Return the [X, Y] coordinate for the center point of the cell that contains the specified text.  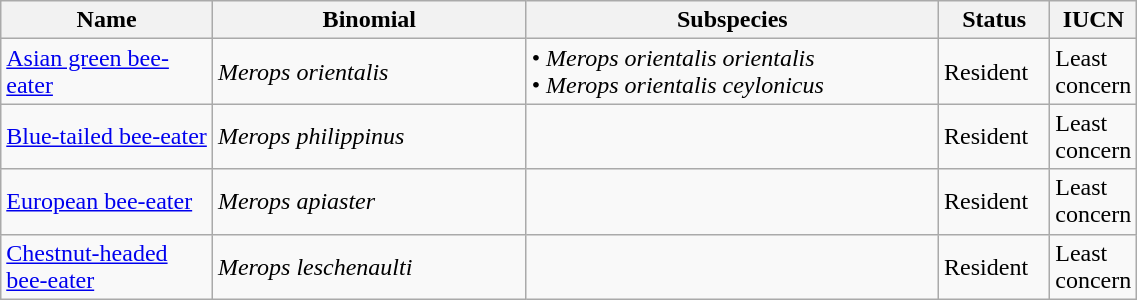
Name [107, 20]
Chestnut-headed bee-eater [107, 266]
IUCN [1094, 20]
Merops philippinus [369, 136]
Asian green bee-eater [107, 72]
European bee-eater [107, 202]
Status [994, 20]
Merops leschenaulti [369, 266]
Merops orientalis [369, 72]
• Merops orientalis orientalis• Merops orientalis ceylonicus [732, 72]
Blue-tailed bee-eater [107, 136]
Merops apiaster [369, 202]
Subspecies [732, 20]
Binomial [369, 20]
